Determine the [x, y] coordinate at the center of the cell enclosing the given text.  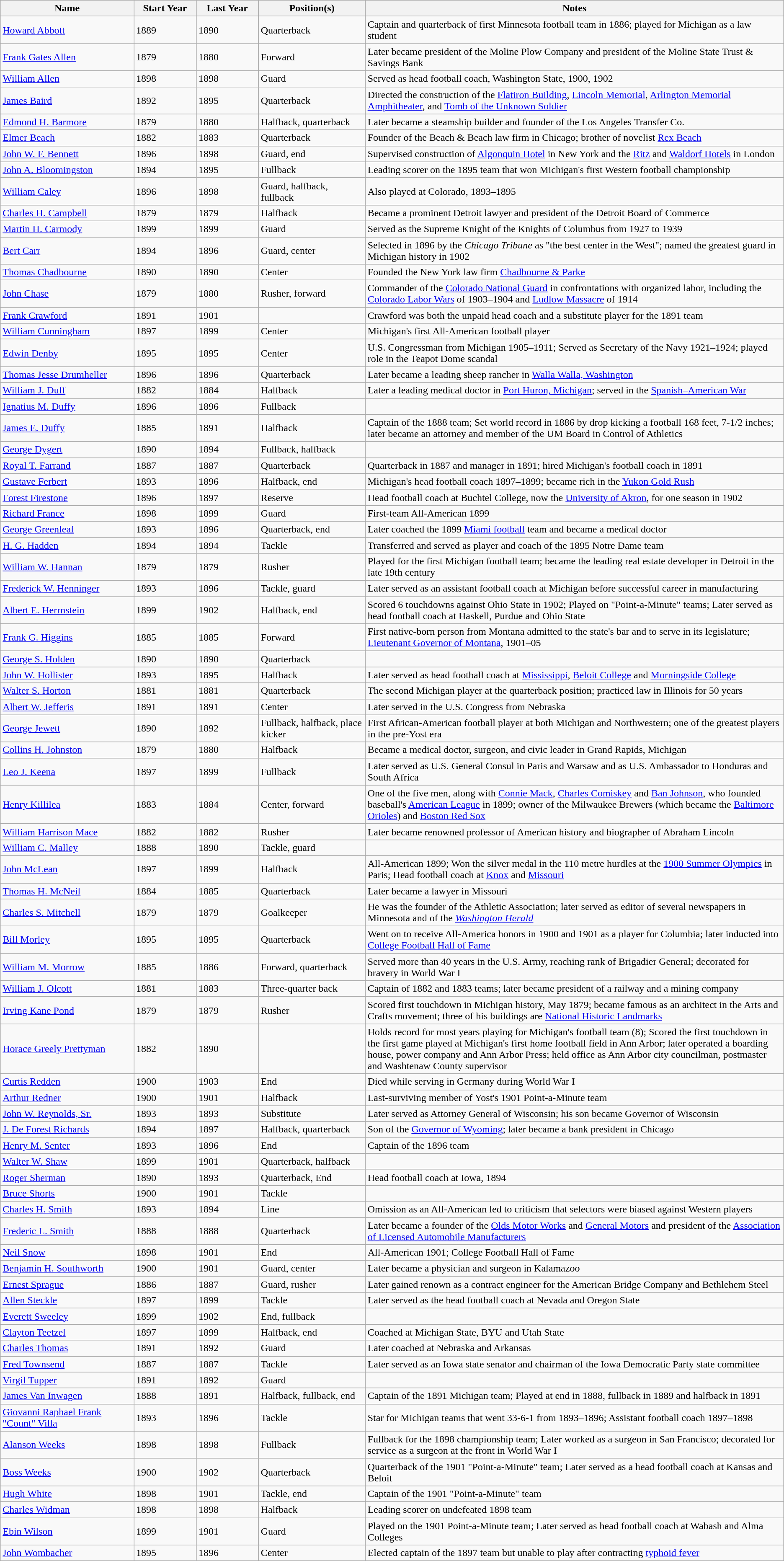
Benjamin H. Southworth [67, 1269]
Guard, rusher [312, 1284]
Bert Carr [67, 251]
Bill Morley [67, 940]
Head football coach at Iowa, 1894 [575, 1177]
Omission as an All-American led to criticism that selectors were biased against Western players [575, 1209]
Edmond H. Barmore [67, 122]
Horace Greely Prettyman [67, 1049]
William Cunningham [67, 331]
Gustave Ferbert [67, 481]
Reserve [312, 497]
Later served as Attorney General of Wisconsin; his son became Governor of Wisconsin [575, 1114]
Head football coach at Buchtel College, now the University of Akron, for one season in 1902 [575, 497]
Died while serving in Germany during World War I [575, 1082]
Crawford was both the unpaid head coach and a substitute player for the 1891 team [575, 315]
William W. Hannan [67, 567]
Allen Steckle [67, 1300]
Directed the construction of the Flatiron Building, Lincoln Memorial, Arlington Memorial Amphitheater, and Tomb of the Unknown Soldier [575, 101]
John Chase [67, 294]
James Van Inwagen [67, 1396]
Leading scorer on undefeated 1898 team [575, 1509]
Alanson Weeks [67, 1445]
Captain and quarterback of first Minnesota football team in 1886; played for Michigan as a law student [575, 30]
Guard, end [312, 154]
First-team All-American 1899 [575, 513]
Quarterback of the 1901 "Point-a-Minute" team; Later served as a head football coach at Kansas and Beloit [575, 1472]
John A. Bloomingston [67, 170]
Line [312, 1209]
William J. Olcott [67, 989]
Fred Townsend [67, 1364]
Start Year [165, 8]
1889 [165, 30]
Served as the Supreme Knight of the Knights of Columbus from 1927 to 1939 [575, 229]
William J. Duff [67, 390]
Ernest Sprague [67, 1284]
Arthur Redner [67, 1098]
Halfback, fullback, end [312, 1396]
Later served in the U.S. Congress from Nebraska [575, 707]
Everett Sweeley [67, 1316]
Guard, halfback, fullback [312, 191]
Later served as head football coach at Mississippi, Beloit College and Morningside College [575, 675]
Charles Widman [67, 1509]
John W. Hollister [67, 675]
Forest Firestone [67, 497]
Three-quarter back [312, 989]
Later became a lawyer in Missouri [575, 891]
George S. Holden [67, 659]
Later served as the head football coach at Nevada and Oregon State [575, 1300]
James E. Duffy [67, 428]
H. G. Hadden [67, 545]
Also played at Colorado, 1893–1895 [575, 191]
Captain of the 1891 Michigan team; Played at end in 1888, fullback in 1889 and halfback in 1891 [575, 1396]
Virgil Tupper [67, 1380]
Later became a physician and surgeon in Kalamazoo [575, 1269]
Frank Crawford [67, 315]
Quarterback, End [312, 1177]
Collins H. Johnston [67, 750]
Charles S. Mitchell [67, 912]
Thomas Jesse Drumheller [67, 375]
William Allen [67, 79]
Frederick W. Henninger [67, 589]
First African-American football player at both Michigan and Northwestern; one of the greatest players in the pre-Yost era [575, 728]
Served as head football coach, Washington State, 1900, 1902 [575, 79]
Later became a founder of the Olds Motor Works and General Motors and president of the Association of Licensed Automobile Manufacturers [575, 1231]
Tackle, end [312, 1494]
Founder of the Beach & Beach law firm in Chicago; brother of novelist Rex Beach [575, 138]
Frank G. Higgins [67, 638]
John McLean [67, 869]
Transferred and served as player and coach of the 1895 Notre Dame team [575, 545]
First native-born person from Montana admitted to the state's bar and to serve in its legislature; Lieutenant Governor of Montana, 1901–05 [575, 638]
William Caley [67, 191]
Position(s) [312, 8]
Henry M. Senter [67, 1145]
Bruce Shorts [67, 1193]
Captain of 1882 and 1883 teams; later became president of a railway and a mining company [575, 989]
William C. Malley [67, 848]
Son of the Governor of Wyoming; later became a bank president in Chicago [575, 1129]
Captain of the 1901 "Point-a-Minute" team [575, 1494]
Ebin Wilson [67, 1531]
Played on the 1901 Point-a-Minute team; Later served as head football coach at Wabash and Alma Colleges [575, 1531]
Leading scorer on the 1895 team that won Michigan's first Western football championship [575, 170]
Albert E. Herrnstein [67, 610]
Fullback, halfback [312, 450]
Became a prominent Detroit lawyer and president of the Detroit Board of Commerce [575, 213]
Albert W. Jefferis [67, 707]
Howard Abbott [67, 30]
William Harrison Mace [67, 832]
U.S. Congressman from Michigan 1905–1911; Served as Secretary of the Navy 1921–1924; played role in the Teapot Dome scandal [575, 353]
George Greenleaf [67, 529]
Center, forward [312, 804]
Edwin Denby [67, 353]
Michigan's first All-American football player [575, 331]
Clayton Teetzel [67, 1332]
Martin H. Carmody [67, 229]
Coached at Michigan State, BYU and Utah State [575, 1332]
Charles H. Smith [67, 1209]
George Jewett [67, 728]
Walter W. Shaw [67, 1161]
Selected in 1896 by the Chicago Tribune as "the best center in the West"; named the greatest guard in Michigan history in 1902 [575, 251]
Frederic L. Smith [67, 1231]
Charles Thomas [67, 1348]
Later became president of the Moline Plow Company and president of the Moline State Trust & Savings Bank [575, 57]
He was the founder of the Athletic Association; later served as editor of several newspapers in Minnesota and of the Washington Herald [575, 912]
John W. Reynolds, Sr. [67, 1114]
John Wombacher [67, 1553]
Boss Weeks [67, 1472]
Quarterback, halfback [312, 1161]
Star for Michigan teams that went 33-6-1 from 1893–1896; Assistant football coach 1897–1898 [575, 1418]
Forward, quarterback [312, 967]
Walter S. Horton [67, 691]
Irving Kane Pond [67, 1011]
Later became renowned professor of American history and biographer of Abraham Lincoln [575, 832]
Leo J. Keena [67, 772]
Later gained renown as a contract engineer for the American Bridge Company and Bethlehem Steel [575, 1284]
Henry Killilea [67, 804]
Served more than 40 years in the U.S. Army, reaching rank of Brigadier General; decorated for bravery in World War I [575, 967]
Substitute [312, 1114]
Later served as an Iowa state senator and chairman of the Iowa Democratic Party state committee [575, 1364]
Played for the first Michigan football team; became the leading real estate developer in Detroit in the late 19th century [575, 567]
Neil Snow [67, 1253]
Later served as U.S. General Consul in Paris and Warsaw and as U.S. Ambassador to Honduras and South Africa [575, 772]
Fullback for the 1898 championship team; Later worked as a surgeon in San Francisco; decorated for service as a surgeon at the front in World War I [575, 1445]
Roger Sherman [67, 1177]
Later a leading medical doctor in Port Huron, Michigan; served in the Spanish–American War [575, 390]
Quarterback in 1887 and manager in 1891; hired Michigan's football coach in 1891 [575, 465]
Later became a leading sheep rancher in Walla Walla, Washington [575, 375]
Became a medical doctor, surgeon, and civic leader in Grand Rapids, Michigan [575, 750]
Name [67, 8]
Elmer Beach [67, 138]
Supervised construction of Algonquin Hotel in New York and the Ritz and Waldorf Hotels in London [575, 154]
Ignatius M. Duffy [67, 406]
Later coached the 1899 Miami football team and became a medical doctor [575, 529]
John W. F. Bennett [67, 154]
Giovanni Raphael Frank "Count" Villa [67, 1418]
Last-surviving member of Yost's 1901 Point-a-Minute team [575, 1098]
Quarterback, end [312, 529]
Founded the New York law firm Chadbourne & Parke [575, 272]
Captain of the 1896 team [575, 1145]
Notes [575, 8]
1903 [227, 1082]
All-American 1899; Won the silver medal in the 110 metre hurdles at the 1900 Summer Olympics in Paris; Head football coach at Knox and Missouri [575, 869]
Went on to receive All-America honors in 1900 and 1901 as a player for Columbia; later inducted into College Football Hall of Fame [575, 940]
Charles H. Campbell [67, 213]
Thomas H. McNeil [67, 891]
Elected captain of the 1897 team but unable to play after contracting typhoid fever [575, 1553]
Rusher, forward [312, 294]
Later coached at Nebraska and Arkansas [575, 1348]
End, fullback [312, 1316]
Last Year [227, 8]
Hugh White [67, 1494]
Richard France [67, 513]
Michigan's head football coach 1897–1899; became rich in the Yukon Gold Rush [575, 481]
All-American 1901; College Football Hall of Fame [575, 1253]
Goalkeeper [312, 912]
The second Michigan player at the quarterback position; practiced law in Illinois for 50 years [575, 691]
Fullback, halfback, place kicker [312, 728]
George Dygert [67, 450]
Later served as an assistant football coach at Michigan before successful career in manufacturing [575, 589]
James Baird [67, 101]
Royal T. Farrand [67, 465]
William M. Morrow [67, 967]
Frank Gates Allen [67, 57]
Later became a steamship builder and founder of the Los Angeles Transfer Co. [575, 122]
Curtis Redden [67, 1082]
J. De Forest Richards [67, 1129]
Thomas Chadbourne [67, 272]
